For the text-containing cell, return its midpoint in [X, Y] coordinate format. 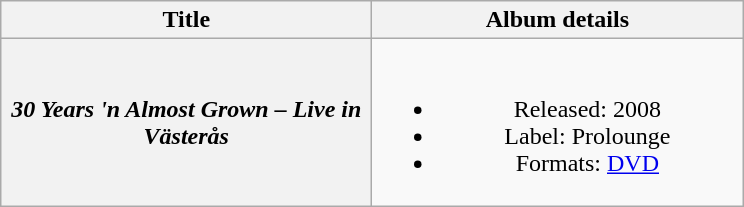
30 Years 'n Almost Grown – Live in Västerås [186, 122]
Title [186, 20]
Released: 2008Label: ProloungeFormats: DVD [558, 122]
Album details [558, 20]
